Identify which cell holds the provided text, then report its (X, Y) central coordinate. 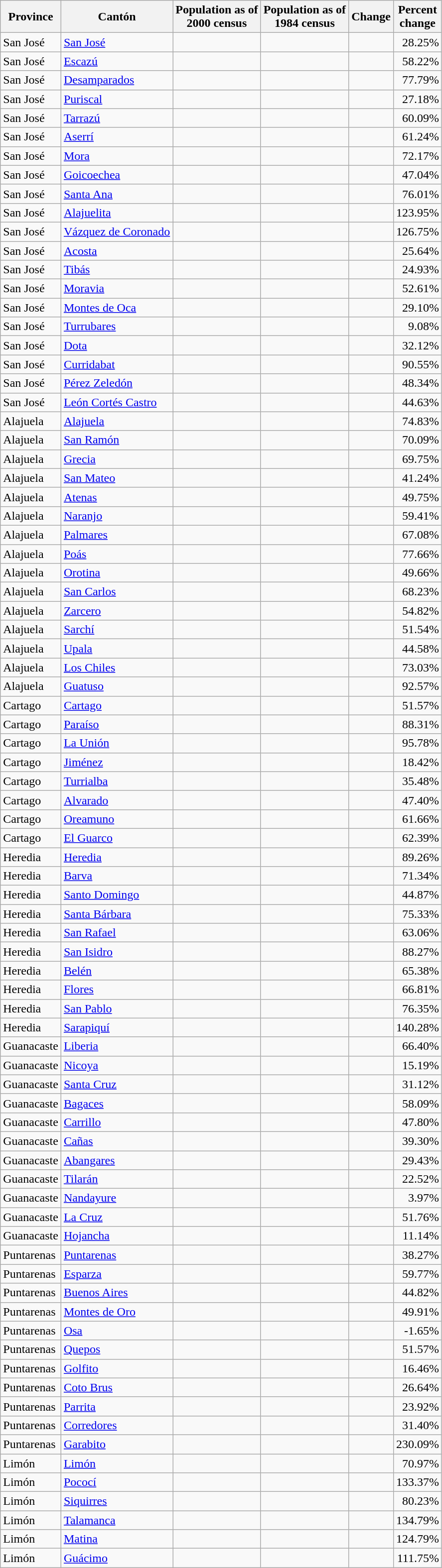
133.37% (418, 1482)
Flores (117, 990)
140.28% (418, 1027)
88.27% (418, 952)
Oreamuno (117, 819)
Talamanca (117, 1520)
Pérez Zeledón (117, 383)
Moravia (117, 289)
San Pablo (117, 1008)
Carrillo (117, 1122)
Siquirres (117, 1501)
134.79% (418, 1520)
Tarrazú (117, 118)
La Cruz (117, 1217)
70.97% (418, 1463)
Los Chiles (117, 668)
Esparza (117, 1274)
Corredores (117, 1425)
Orotina (117, 573)
35.48% (418, 781)
San Ramón (117, 440)
San Rafael (117, 933)
Tilarán (117, 1179)
230.09% (418, 1444)
Nandayure (117, 1198)
Abangares (117, 1160)
51.54% (418, 630)
51.76% (418, 1217)
54.82% (418, 611)
Dota (117, 345)
71.34% (418, 876)
74.83% (418, 421)
Hojancha (117, 1236)
52.61% (418, 289)
31.12% (418, 1084)
126.75% (418, 231)
25.64% (418, 250)
Buenos Aires (117, 1293)
47.80% (418, 1122)
San Isidro (117, 952)
Aserrí (117, 137)
Jiménez (117, 762)
89.26% (418, 857)
Sarchí (117, 630)
9.08% (418, 327)
38.27% (418, 1255)
49.91% (418, 1312)
92.57% (418, 686)
San Carlos (117, 592)
Liberia (117, 1046)
Puriscal (117, 99)
29.43% (418, 1160)
Belén (117, 971)
48.34% (418, 383)
Population as of2000 census (217, 17)
65.38% (418, 971)
59.41% (418, 516)
Goicoechea (117, 175)
80.23% (418, 1501)
24.93% (418, 270)
18.42% (418, 762)
26.64% (418, 1387)
Pococí (117, 1482)
Santa Ana (117, 194)
41.24% (418, 478)
62.39% (418, 838)
Garabito (117, 1444)
Golfito (117, 1368)
76.01% (418, 194)
61.66% (418, 819)
31.40% (418, 1425)
28.25% (418, 42)
47.40% (418, 800)
29.10% (418, 308)
111.75% (418, 1558)
Paraíso (117, 724)
Alvarado (117, 800)
Atenas (117, 497)
El Guarco (117, 838)
47.04% (418, 175)
Province (31, 17)
67.08% (418, 535)
Cantón (117, 17)
Poás (117, 554)
-1.65% (418, 1331)
123.95% (418, 213)
27.18% (418, 99)
124.79% (418, 1539)
44.58% (418, 649)
Alajuelita (117, 213)
32.12% (418, 345)
Vázquez de Coronado (117, 231)
Turrialba (117, 781)
70.09% (418, 440)
72.17% (418, 156)
Turrubares (117, 327)
60.09% (418, 118)
Percentchange (418, 17)
59.77% (418, 1274)
Naranjo (117, 516)
Santa Bárbara (117, 914)
San Mateo (117, 478)
22.52% (418, 1179)
44.63% (418, 402)
Curridabat (117, 364)
Barva (117, 876)
Montes de Oca (117, 308)
95.78% (418, 743)
Osa (117, 1331)
Montes de Oro (117, 1312)
Quepos (117, 1349)
Santo Domingo (117, 895)
Matina (117, 1539)
Sarapiquí (117, 1027)
Palmares (117, 535)
90.55% (418, 364)
Bagaces (117, 1103)
Grecia (117, 459)
68.23% (418, 592)
75.33% (418, 914)
77.66% (418, 554)
León Cortés Castro (117, 402)
Parrita (117, 1406)
Desamparados (117, 80)
66.40% (418, 1046)
Change (371, 17)
Acosta (117, 250)
Coto Brus (117, 1387)
23.92% (418, 1406)
49.66% (418, 573)
Cañas (117, 1141)
Population as of1984 census (304, 17)
63.06% (418, 933)
69.75% (418, 459)
3.97% (418, 1198)
73.03% (418, 668)
39.30% (418, 1141)
44.87% (418, 895)
Upala (117, 649)
49.75% (418, 497)
88.31% (418, 724)
Nicoya (117, 1065)
66.81% (418, 990)
77.79% (418, 80)
58.09% (418, 1103)
Mora (117, 156)
61.24% (418, 137)
Santa Cruz (117, 1084)
58.22% (418, 61)
16.46% (418, 1368)
La Unión (117, 743)
15.19% (418, 1065)
44.82% (418, 1293)
11.14% (418, 1236)
Tibás (117, 270)
Escazú (117, 61)
Guatuso (117, 686)
76.35% (418, 1008)
Zarcero (117, 611)
Guácimo (117, 1558)
